Output the (x, y) coordinate of the center of the cell containing the given text.  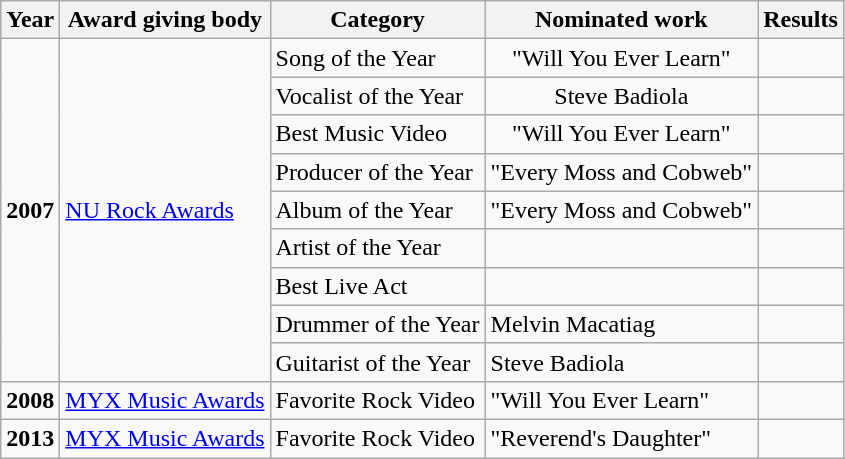
Artist of the Year (378, 248)
Best Music Video (378, 134)
2008 (30, 400)
Melvin Macatiag (622, 324)
Best Live Act (378, 286)
Producer of the Year (378, 172)
Vocalist of the Year (378, 96)
Album of the Year (378, 210)
NU Rock Awards (165, 210)
Category (378, 20)
2007 (30, 210)
2013 (30, 438)
Guitarist of the Year (378, 362)
Award giving body (165, 20)
Drummer of the Year (378, 324)
Nominated work (622, 20)
Year (30, 20)
Results (801, 20)
Song of the Year (378, 58)
"Reverend's Daughter" (622, 438)
